For the text-containing cell, return its midpoint in [x, y] coordinate format. 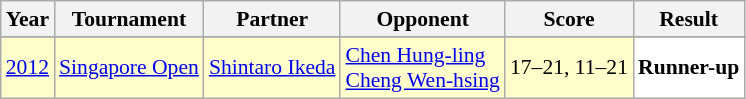
Score [569, 19]
Partner [272, 19]
2012 [28, 68]
Tournament [129, 19]
Chen Hung-ling Cheng Wen-hsing [422, 68]
Singapore Open [129, 68]
Runner-up [688, 68]
Year [28, 19]
Opponent [422, 19]
Shintaro Ikeda [272, 68]
17–21, 11–21 [569, 68]
Result [688, 19]
